Capture the cell that displays the provided text and extract its (X, Y) central coordinate. 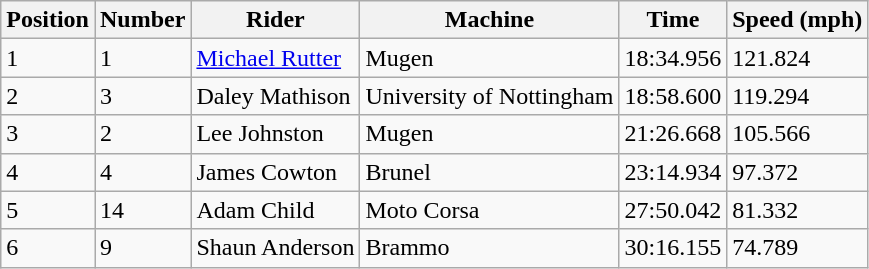
Time (673, 20)
Number (142, 20)
Brunel (490, 172)
18:58.600 (673, 96)
105.566 (798, 134)
23:14.934 (673, 172)
119.294 (798, 96)
Machine (490, 20)
James Cowton (276, 172)
30:16.155 (673, 248)
Brammo (490, 248)
21:26.668 (673, 134)
74.789 (798, 248)
6 (48, 248)
81.332 (798, 210)
27:50.042 (673, 210)
14 (142, 210)
University of Nottingham (490, 96)
Position (48, 20)
9 (142, 248)
Adam Child (276, 210)
97.372 (798, 172)
Lee Johnston (276, 134)
121.824 (798, 58)
5 (48, 210)
Rider (276, 20)
Speed (mph) (798, 20)
Michael Rutter (276, 58)
Daley Mathison (276, 96)
Shaun Anderson (276, 248)
18:34.956 (673, 58)
Moto Corsa (490, 210)
